Find where the given text appears and provide that cell's center as [x, y] coordinate. 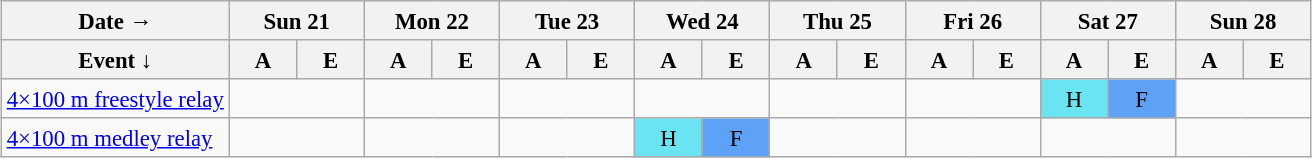
Fri 26 [972, 20]
4×100 m freestyle relay [115, 98]
Sun 21 [296, 20]
Thu 25 [838, 20]
Date → [115, 20]
4×100 m medley relay [115, 138]
Sat 27 [1108, 20]
Wed 24 [702, 20]
Event ↓ [115, 60]
Tue 23 [568, 20]
Sun 28 [1242, 20]
Mon 22 [432, 20]
